Return [x, y] of the center of cell containing provided text 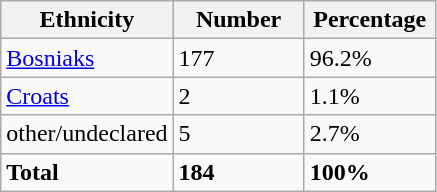
177 [238, 58]
Ethnicity [87, 20]
96.2% [370, 58]
Croats [87, 96]
5 [238, 134]
100% [370, 172]
Total [87, 172]
other/undeclared [87, 134]
Bosniaks [87, 58]
Number [238, 20]
1.1% [370, 96]
184 [238, 172]
Percentage [370, 20]
2.7% [370, 134]
2 [238, 96]
